Scan for the cell matching the given text and deliver its (x, y) coordinate at center. 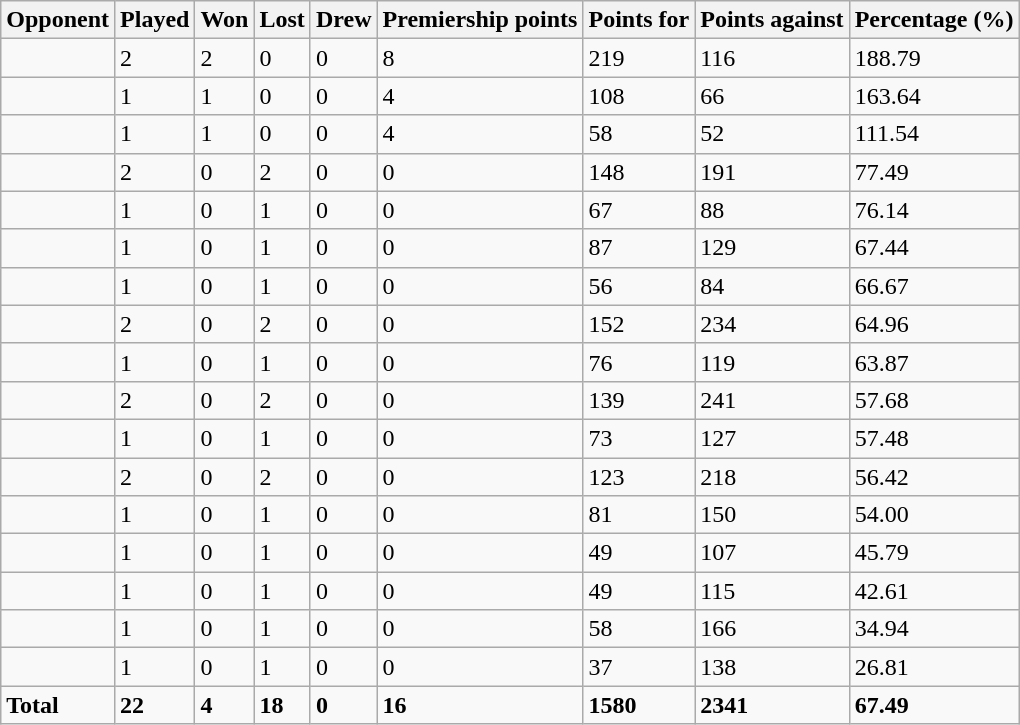
67.44 (934, 248)
163.64 (934, 96)
1580 (639, 705)
188.79 (934, 58)
Percentage (%) (934, 20)
Premiership points (480, 20)
76.14 (934, 210)
152 (639, 324)
76 (639, 362)
Played (155, 20)
127 (772, 438)
66.67 (934, 286)
191 (772, 172)
123 (639, 477)
139 (639, 400)
241 (772, 400)
138 (772, 667)
67.49 (934, 705)
16 (480, 705)
148 (639, 172)
73 (639, 438)
116 (772, 58)
18 (282, 705)
66 (772, 96)
56 (639, 286)
88 (772, 210)
Opponent (58, 20)
166 (772, 629)
52 (772, 134)
150 (772, 515)
64.96 (934, 324)
22 (155, 705)
37 (639, 667)
2341 (772, 705)
111.54 (934, 134)
Points against (772, 20)
Won (224, 20)
84 (772, 286)
26.81 (934, 667)
63.87 (934, 362)
57.68 (934, 400)
108 (639, 96)
67 (639, 210)
8 (480, 58)
119 (772, 362)
87 (639, 248)
57.48 (934, 438)
Drew (344, 20)
77.49 (934, 172)
219 (639, 58)
45.79 (934, 553)
81 (639, 515)
107 (772, 553)
42.61 (934, 591)
34.94 (934, 629)
54.00 (934, 515)
Total (58, 705)
Points for (639, 20)
234 (772, 324)
115 (772, 591)
129 (772, 248)
56.42 (934, 477)
218 (772, 477)
Lost (282, 20)
